Provide the (x, y) coordinate of the cell's center where the given text is located.  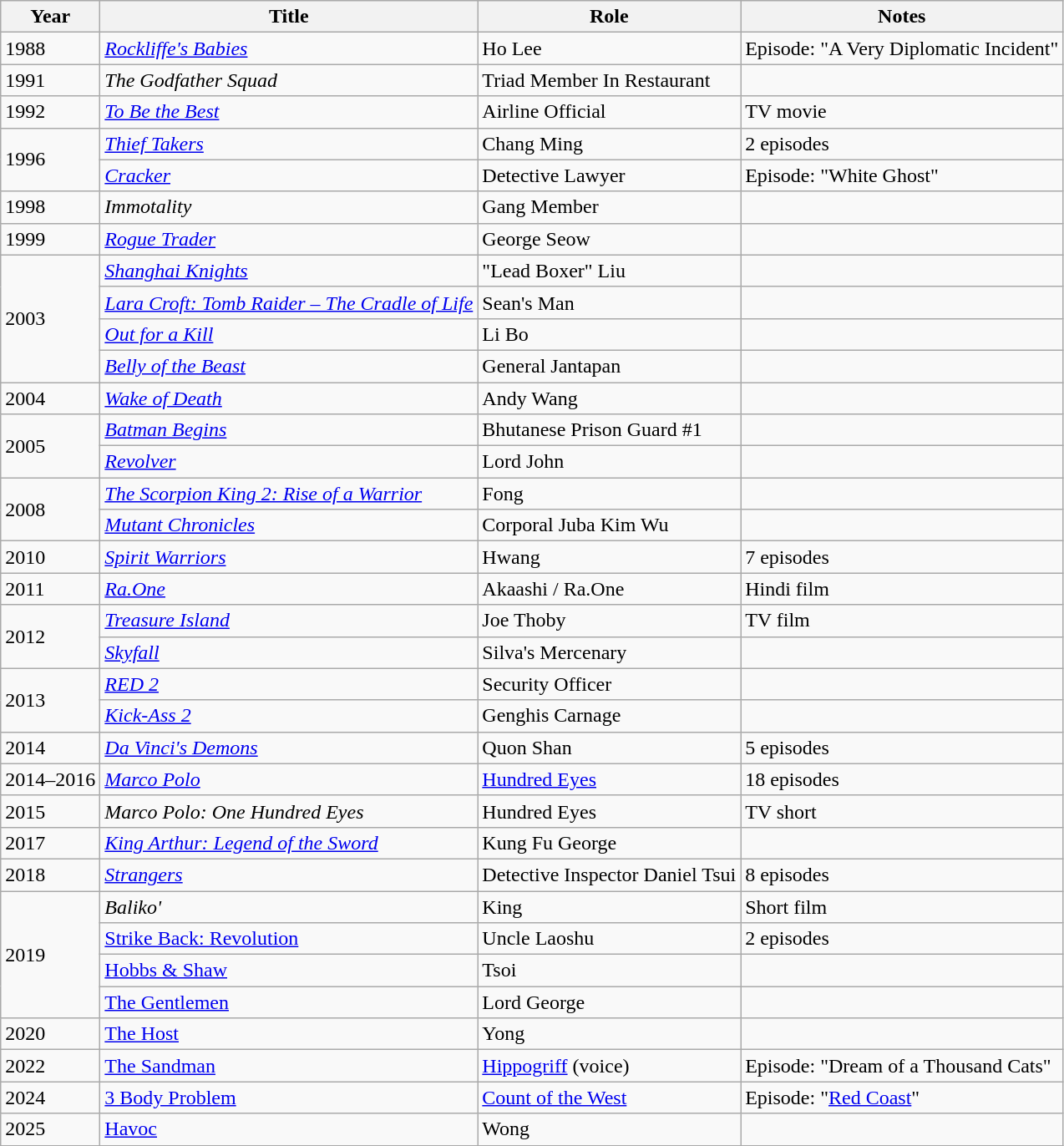
Andy Wang (610, 398)
Yong (610, 1034)
2017 (50, 843)
Cracker (289, 175)
2008 (50, 510)
Chang Ming (610, 144)
Triad Member In Restaurant (610, 80)
George Seow (610, 239)
1988 (50, 48)
Revolver (289, 462)
Detective Lawyer (610, 175)
Genghis Carnage (610, 716)
2014 (50, 748)
8 episodes (902, 875)
The Sandman (289, 1066)
Joe Thoby (610, 621)
Thief Takers (289, 144)
Akaashi / Ra.One (610, 589)
TV short (902, 811)
2024 (50, 1098)
Kick-Ass 2 (289, 716)
2004 (50, 398)
1999 (50, 239)
TV film (902, 621)
2019 (50, 954)
7 episodes (902, 557)
2003 (50, 318)
Immotality (289, 207)
2010 (50, 557)
Fong (610, 494)
The Gentlemen (289, 1002)
2025 (50, 1129)
2022 (50, 1066)
Short film (902, 906)
Hindi film (902, 589)
18 episodes (902, 779)
Belly of the Beast (289, 366)
5 episodes (902, 748)
Marco Polo: One Hundred Eyes (289, 811)
The Scorpion King 2: Rise of a Warrior (289, 494)
Episode: "White Ghost" (902, 175)
Treasure Island (289, 621)
King Arthur: Legend of the Sword (289, 843)
1992 (50, 112)
"Lead Boxer" Liu (610, 271)
2015 (50, 811)
Rogue Trader (289, 239)
General Jantapan (610, 366)
Wake of Death (289, 398)
Strangers (289, 875)
Lara Croft: Tomb Raider – The Cradle of Life (289, 302)
Skyfall (289, 652)
Hwang (610, 557)
Spirit Warriors (289, 557)
Ho Lee (610, 48)
Gang Member (610, 207)
Rockliffe's Babies (289, 48)
Episode: "Dream of a Thousand Cats" (902, 1066)
2011 (50, 589)
TV movie (902, 112)
Silva's Mercenary (610, 652)
3 Body Problem (289, 1098)
The Host (289, 1034)
Batman Begins (289, 430)
Da Vinci's Demons (289, 748)
2013 (50, 700)
Wong (610, 1129)
2012 (50, 636)
Year (50, 17)
Bhutanese Prison Guard #1 (610, 430)
Corporal Juba Kim Wu (610, 525)
Quon Shan (610, 748)
Mutant Chronicles (289, 525)
2020 (50, 1034)
1991 (50, 80)
To Be the Best (289, 112)
Lord George (610, 1002)
King (610, 906)
Ra.One (289, 589)
Airline Official (610, 112)
Title (289, 17)
Episode: "A Very Diplomatic Incident" (902, 48)
Detective Inspector Daniel Tsui (610, 875)
2018 (50, 875)
2005 (50, 446)
Sean's Man (610, 302)
Notes (902, 17)
Li Bo (610, 334)
Uncle Laoshu (610, 939)
1996 (50, 160)
The Godfather Squad (289, 80)
Role (610, 17)
Shanghai Knights (289, 271)
Episode: "Red Coast" (902, 1098)
2014–2016 (50, 779)
Havoc (289, 1129)
1998 (50, 207)
Marco Polo (289, 779)
Security Officer (610, 684)
Lord John (610, 462)
RED 2 (289, 684)
Count of the West (610, 1098)
Baliko' (289, 906)
Strike Back: Revolution (289, 939)
Hippogriff (voice) (610, 1066)
Out for a Kill (289, 334)
Tsoi (610, 971)
Hobbs & Shaw (289, 971)
Kung Fu George (610, 843)
